Extract the (X, Y) coordinate from the center of the cell holding the provided text.  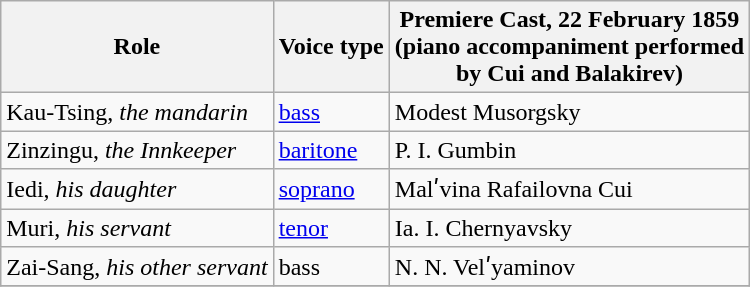
Muri, his servant (137, 227)
Malʹvina Rafailovna Cui (569, 189)
Modest Musorgsky (569, 112)
Voice type (331, 47)
baritone (331, 150)
Zai-Sang, his other servant (137, 267)
P. I. Gumbin (569, 150)
tenor (331, 227)
Role (137, 47)
Kau-Tsing, the mandarin (137, 112)
Zinzingu, the Innkeeper (137, 150)
soprano (331, 189)
Premiere Cast, 22 February 1859(piano accompaniment performedby Cui and Balakirev) (569, 47)
Iedi, his daughter (137, 189)
Ia. I. Chernyavsky (569, 227)
N. N. Velʹyaminov (569, 267)
